Detect which cell encompasses the target text, then output its [X, Y] center coordinate. 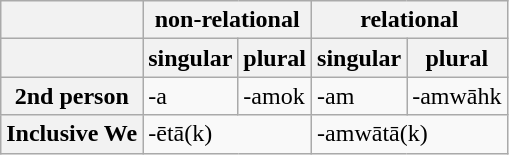
-ētā(k) [228, 134]
-amwāhk [457, 96]
-am [360, 96]
relational [410, 20]
non-relational [228, 20]
Inclusive We [72, 134]
-amok [275, 96]
-amwātā(k) [410, 134]
-a [190, 96]
2nd person [72, 96]
